Provide the [X, Y] coordinate of the cell's center where the given text is located.  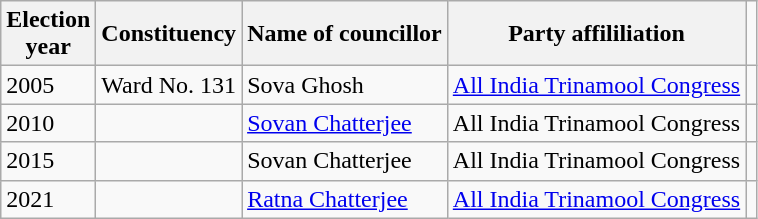
Ratna Chatterjee [345, 199]
2021 [48, 199]
2010 [48, 123]
Constituency [169, 34]
Sova Ghosh [345, 85]
2015 [48, 161]
Party affililiation [596, 34]
2005 [48, 85]
Election year [48, 34]
Name of councillor [345, 34]
Ward No. 131 [169, 85]
